Locate the cell with the specified text and output its (X, Y) center coordinate. 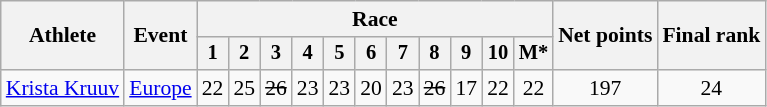
10 (498, 54)
2 (244, 54)
Krista Kruuv (62, 88)
Athlete (62, 36)
7 (403, 54)
20 (371, 88)
Event (160, 36)
197 (605, 88)
Net points (605, 36)
3 (276, 54)
17 (466, 88)
Europe (160, 88)
5 (340, 54)
6 (371, 54)
8 (435, 54)
M* (534, 54)
Final rank (711, 36)
Race (375, 19)
4 (308, 54)
9 (466, 54)
24 (711, 88)
1 (213, 54)
25 (244, 88)
